Capture the cell that displays the provided text and extract its [x, y] central coordinate. 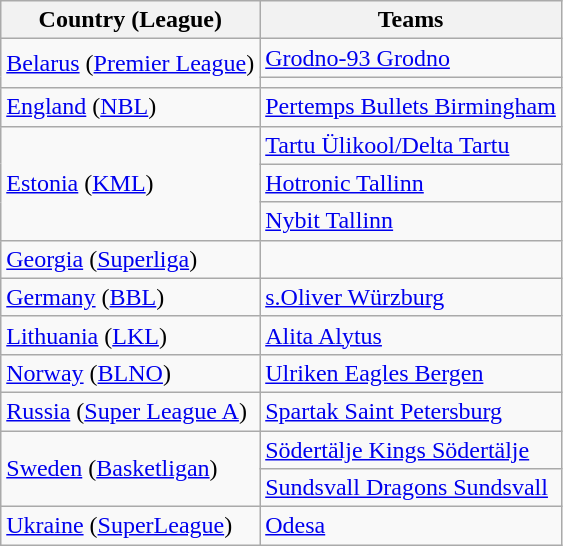
Georgia (Superliga) [130, 259]
Pertemps Bullets Birmingham [411, 107]
Hotronic Tallinn [411, 183]
Lithuania (LKL) [130, 335]
Teams [411, 20]
Estonia (KML) [130, 183]
Södertälje Kings Södertälje [411, 449]
s.Oliver Würzburg [411, 297]
Sweden (Basketligan) [130, 468]
Tartu Ülikool/Delta Tartu [411, 145]
Ukraine (SuperLeague) [130, 526]
Odesa [411, 526]
Germany (BBL) [130, 297]
Grodno-93 Grodno [411, 58]
Spartak Saint Petersburg [411, 411]
Ulriken Eagles Bergen [411, 373]
Alita Alytus [411, 335]
Norway (BLNO) [130, 373]
Sundsvall Dragons Sundsvall [411, 488]
England (NBL) [130, 107]
Belarus (Premier League) [130, 64]
Nybit Tallinn [411, 221]
Country (League) [130, 20]
Russia (Super League A) [130, 411]
